From the cell containing the given text, extract its center point as (X, Y) coordinate. 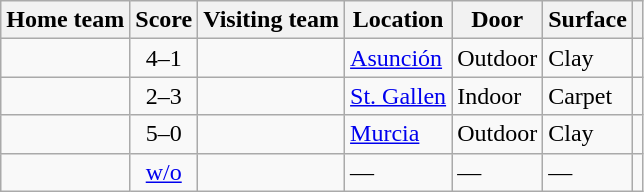
Murcia (398, 134)
w/o (164, 172)
Home team (66, 20)
4–1 (164, 58)
Location (398, 20)
Surface (588, 20)
Score (164, 20)
Visiting team (272, 20)
St. Gallen (398, 96)
5–0 (164, 134)
2–3 (164, 96)
Asunción (398, 58)
Door (498, 20)
Indoor (498, 96)
Carpet (588, 96)
